Pinpoint the cell where the given text exists, returning its (x, y) midpoint coordinate. 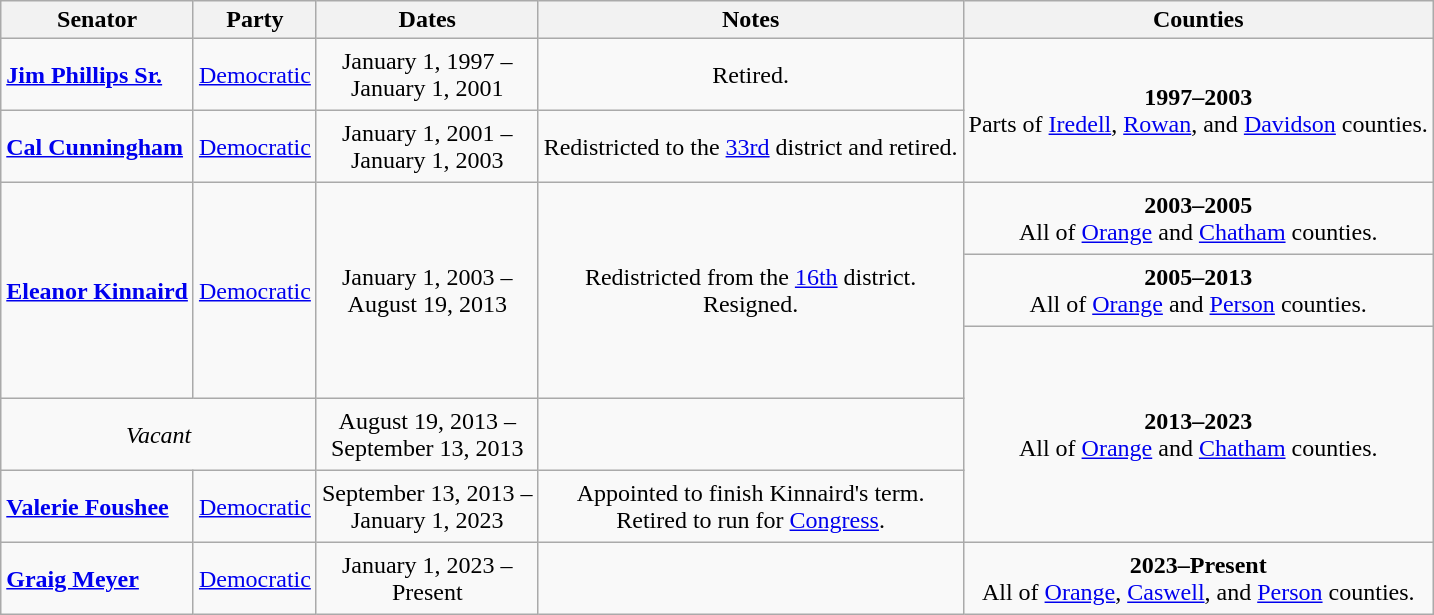
Valerie Foushee (98, 507)
Appointed to finish Kinnaird's term. Retired to run for Congress. (750, 507)
Counties (1198, 20)
Retired. (750, 75)
Graig Meyer (98, 579)
January 1, 2023 – Present (427, 579)
September 13, 2013 – January 1, 2023 (427, 507)
August 19, 2013 – September 13, 2013 (427, 435)
2013–2023 All of Orange and Chatham counties. (1198, 435)
January 1, 2003 – August 19, 2013 (427, 291)
Notes (750, 20)
Cal Cunningham (98, 147)
January 1, 1997 – January 1, 2001 (427, 75)
2023–PresentAll of Orange, Caswell, and Person counties. (1198, 579)
Vacant (159, 435)
Senator (98, 20)
January 1, 2001 – January 1, 2003 (427, 147)
Eleanor Kinnaird (98, 291)
2005–2013 All of Orange and Person counties. (1198, 291)
Jim Phillips Sr. (98, 75)
Redistricted to the 33rd district and retired. (750, 147)
Redistricted from the 16th district. Resigned. (750, 291)
1997–2003 Parts of Iredell, Rowan, and Davidson counties. (1198, 111)
Party (254, 20)
2003–2005 All of Orange and Chatham counties. (1198, 219)
Dates (427, 20)
